Capture the cell that displays the provided text and extract its [X, Y] central coordinate. 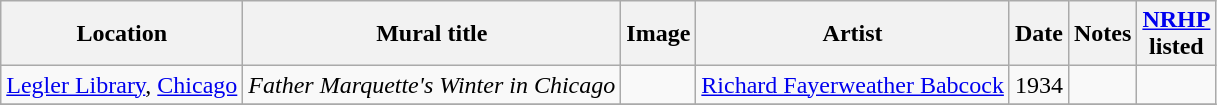
Artist [853, 34]
Richard Fayerweather Babcock [853, 85]
Location [122, 34]
1934 [1038, 85]
Legler Library, Chicago [122, 85]
Father Marquette's Winter in Chicago [432, 85]
Date [1038, 34]
Image [658, 34]
NRHPlisted [1176, 34]
Notes [1102, 34]
Mural title [432, 34]
